Output the (X, Y) coordinate of the center of the cell containing the given text.  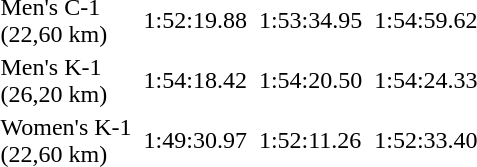
1:54:20.50 (310, 80)
1:54:18.42 (195, 80)
